Extract the (X, Y) coordinate from the center of the cell holding the provided text.  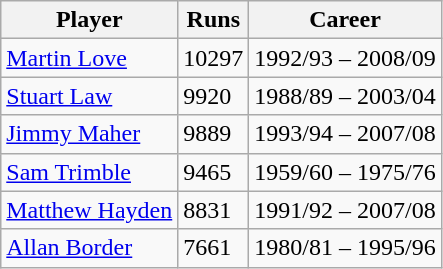
Sam Trimble (90, 172)
Runs (214, 20)
8831 (214, 210)
9465 (214, 172)
9920 (214, 96)
1992/93 – 2008/09 (345, 58)
1988/89 – 2003/04 (345, 96)
9889 (214, 134)
Career (345, 20)
Allan Border (90, 248)
Matthew Hayden (90, 210)
Martin Love (90, 58)
1993/94 – 2007/08 (345, 134)
7661 (214, 248)
1991/92 – 2007/08 (345, 210)
1959/60 – 1975/76 (345, 172)
1980/81 – 1995/96 (345, 248)
Stuart Law (90, 96)
Player (90, 20)
10297 (214, 58)
Jimmy Maher (90, 134)
